Extract the [X, Y] coordinate from the center of the cell holding the provided text.  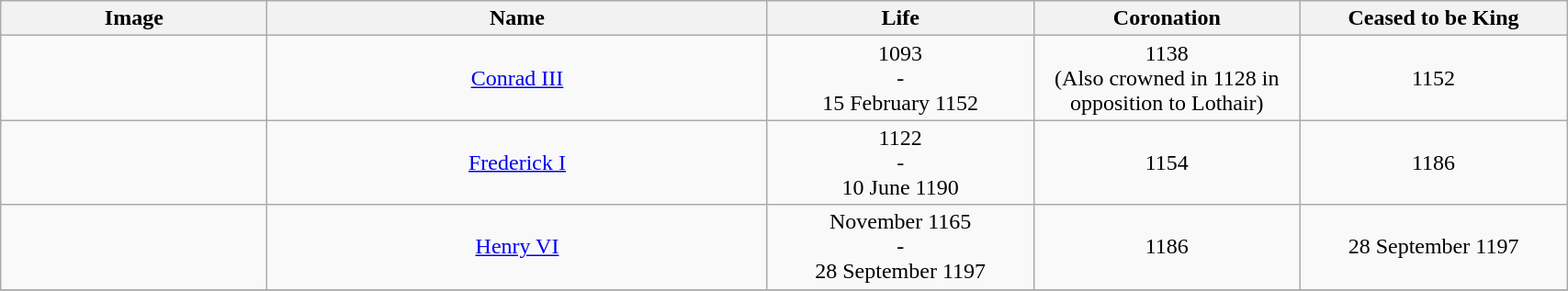
Frederick I [517, 162]
Conrad III [517, 78]
1154 [1167, 162]
Henry VI [517, 247]
1138(Also crowned in 1128 in opposition to Lothair) [1167, 78]
Coronation [1167, 18]
1093-15 February 1152 [900, 78]
1122-10 June 1190 [900, 162]
1152 [1433, 78]
November 1165-28 September 1197 [900, 247]
Name [517, 18]
Ceased to be King [1433, 18]
Image [134, 18]
28 September 1197 [1433, 247]
Life [900, 18]
